Provide the [x, y] coordinate of the cell's center where the given text is located.  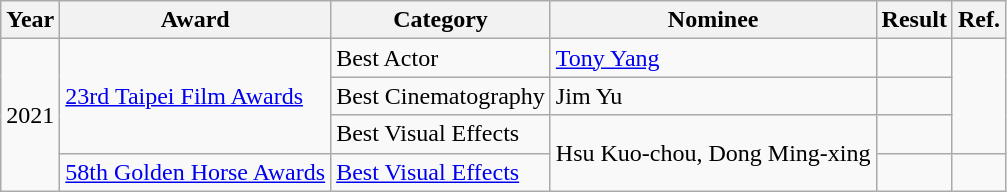
Best Actor [441, 58]
Ref. [978, 20]
Year [30, 20]
Result [914, 20]
Nominee [713, 20]
Best Cinematography [441, 96]
Hsu Kuo-chou, Dong Ming-xing [713, 153]
Jim Yu [713, 96]
2021 [30, 115]
Award [196, 20]
Category [441, 20]
23rd Taipei Film Awards [196, 96]
58th Golden Horse Awards [196, 172]
Tony Yang [713, 58]
